Scan for the cell matching the given text and deliver its (x, y) coordinate at center. 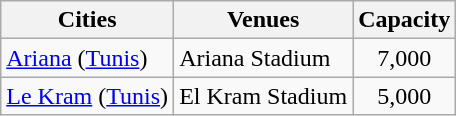
Ariana Stadium (264, 58)
7,000 (404, 58)
5,000 (404, 96)
Capacity (404, 20)
El Kram Stadium (264, 96)
Venues (264, 20)
Cities (88, 20)
Le Kram (Tunis) (88, 96)
Ariana (Tunis) (88, 58)
